Scan for the cell matching the given text and deliver its (X, Y) coordinate at center. 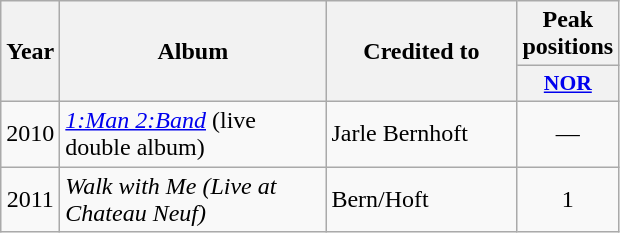
Peak positions (568, 34)
Bern/Hoft (422, 198)
Credited to (422, 52)
Album (193, 52)
1 (568, 198)
— (568, 134)
Jarle Bernhoft (422, 134)
NOR (568, 84)
1:Man 2:Band (live double album) (193, 134)
2011 (30, 198)
Year (30, 52)
Walk with Me (Live at Chateau Neuf) (193, 198)
2010 (30, 134)
